Locate the cell with the specified text and output its [x, y] center coordinate. 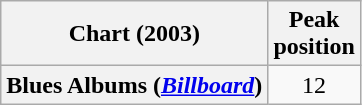
Blues Albums (Billboard) [134, 85]
12 [314, 85]
Peakposition [314, 34]
Chart (2003) [134, 34]
